From the cell containing the given text, extract its center point as [x, y] coordinate. 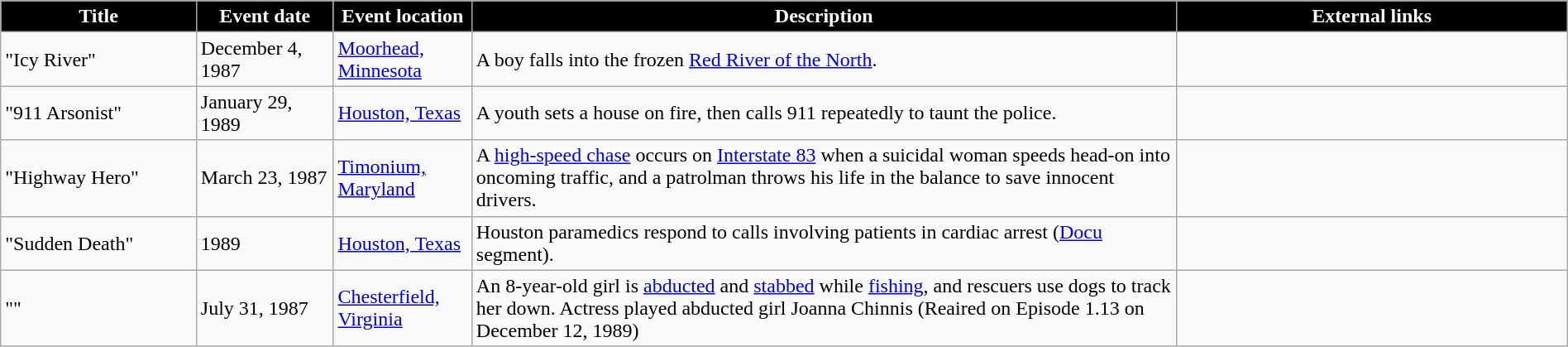
"Highway Hero" [99, 178]
External links [1371, 17]
Chesterfield, Virginia [402, 308]
"911 Arsonist" [99, 113]
December 4, 1987 [265, 60]
Timonium, Maryland [402, 178]
Event date [265, 17]
Title [99, 17]
Event location [402, 17]
"" [99, 308]
"Icy River" [99, 60]
January 29, 1989 [265, 113]
A boy falls into the frozen Red River of the North. [824, 60]
1989 [265, 243]
A youth sets a house on fire, then calls 911 repeatedly to taunt the police. [824, 113]
July 31, 1987 [265, 308]
March 23, 1987 [265, 178]
"Sudden Death" [99, 243]
Houston paramedics respond to calls involving patients in cardiac arrest (Docu segment). [824, 243]
Moorhead, Minnesota [402, 60]
Description [824, 17]
